Return (X, Y) of the center of cell containing provided text 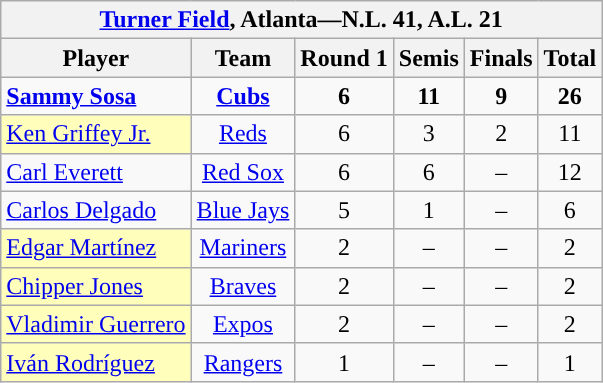
Expos (243, 324)
Finals (501, 58)
9 (501, 96)
Semis (428, 58)
Round 1 (344, 58)
5 (344, 210)
Rangers (243, 362)
Carlos Delgado (96, 210)
Mariners (243, 248)
Chipper Jones (96, 286)
26 (570, 96)
Vladimir Guerrero (96, 324)
Ken Griffey Jr. (96, 134)
Red Sox (243, 172)
Cubs (243, 96)
Total (570, 58)
Turner Field, Atlanta—N.L. 41, A.L. 21 (302, 20)
Sammy Sosa (96, 96)
Reds (243, 134)
Team (243, 58)
12 (570, 172)
Carl Everett (96, 172)
Blue Jays (243, 210)
3 (428, 134)
Braves (243, 286)
Player (96, 58)
Iván Rodríguez (96, 362)
Edgar Martínez (96, 248)
